Search for the cell housing the specified text and yield its [x, y] center coordinate. 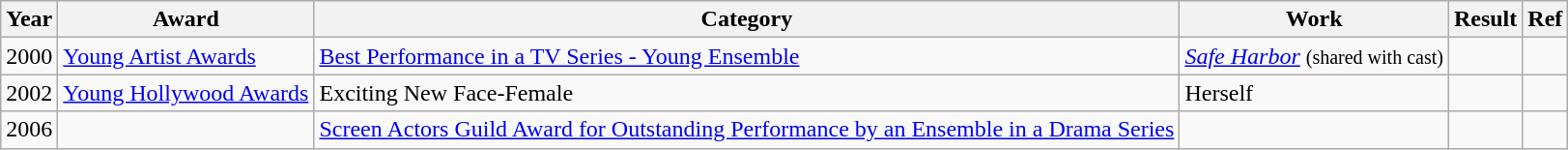
Best Performance in a TV Series - Young Ensemble [747, 56]
2002 [29, 93]
Exciting New Face-Female [747, 93]
Award [185, 19]
2006 [29, 130]
Young Artist Awards [185, 56]
Work [1314, 19]
Screen Actors Guild Award for Outstanding Performance by an Ensemble in a Drama Series [747, 130]
Result [1485, 19]
Young Hollywood Awards [185, 93]
Ref [1546, 19]
2000 [29, 56]
Category [747, 19]
Year [29, 19]
Safe Harbor (shared with cast) [1314, 56]
Herself [1314, 93]
